Capture the cell that displays the provided text and extract its [x, y] central coordinate. 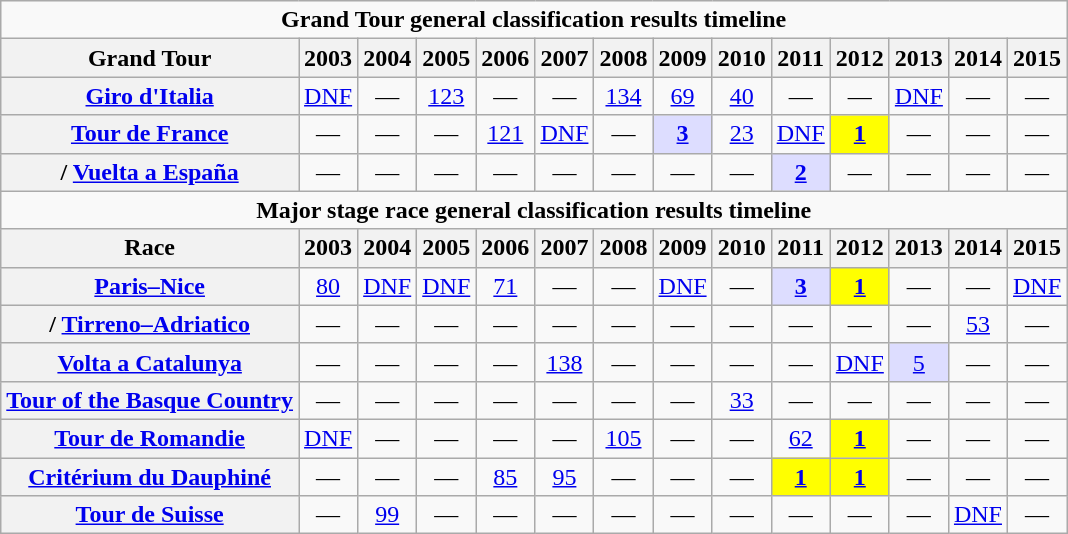
23 [742, 134]
Tour of the Basque Country [150, 400]
Race [150, 248]
80 [328, 286]
138 [564, 362]
Grand Tour general classification results timeline [534, 20]
Paris–Nice [150, 286]
62 [800, 438]
/ Tirreno–Adriatico [150, 324]
Tour de Romandie [150, 438]
40 [742, 96]
71 [506, 286]
85 [506, 477]
121 [506, 134]
Grand Tour [150, 58]
134 [624, 96]
33 [742, 400]
Tour de France [150, 134]
69 [682, 96]
Critérium du Dauphiné [150, 477]
99 [388, 515]
2 [800, 172]
123 [446, 96]
105 [624, 438]
Tour de Suisse [150, 515]
/ Vuelta a España [150, 172]
95 [564, 477]
5 [918, 362]
Giro d'Italia [150, 96]
Volta a Catalunya [150, 362]
53 [978, 324]
Major stage race general classification results timeline [534, 210]
